From the cell containing the given text, extract its center point as [X, Y] coordinate. 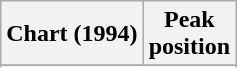
Chart (1994) [72, 34]
Peakposition [189, 34]
